Detect which cell encompasses the target text, then output its (x, y) center coordinate. 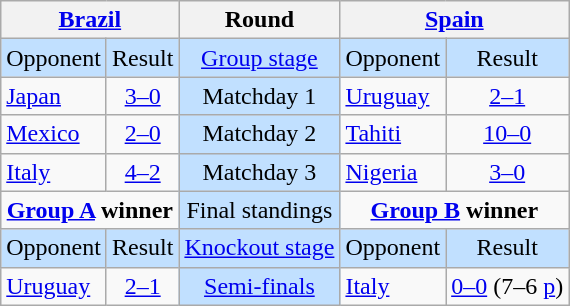
Matchday 3 (260, 172)
0–0 (7–6 p) (508, 286)
Semi-finals (260, 286)
2–0 (142, 134)
Final standings (260, 210)
Nigeria (393, 172)
Tahiti (393, 134)
10–0 (508, 134)
Japan (54, 96)
Mexico (54, 134)
Group A winner (90, 210)
Brazil (90, 20)
4–2 (142, 172)
Knockout stage (260, 248)
Spain (454, 20)
Matchday 2 (260, 134)
Round (260, 20)
Group B winner (454, 210)
Matchday 1 (260, 96)
Group stage (260, 58)
